From the cell containing the given text, extract its center point as (x, y) coordinate. 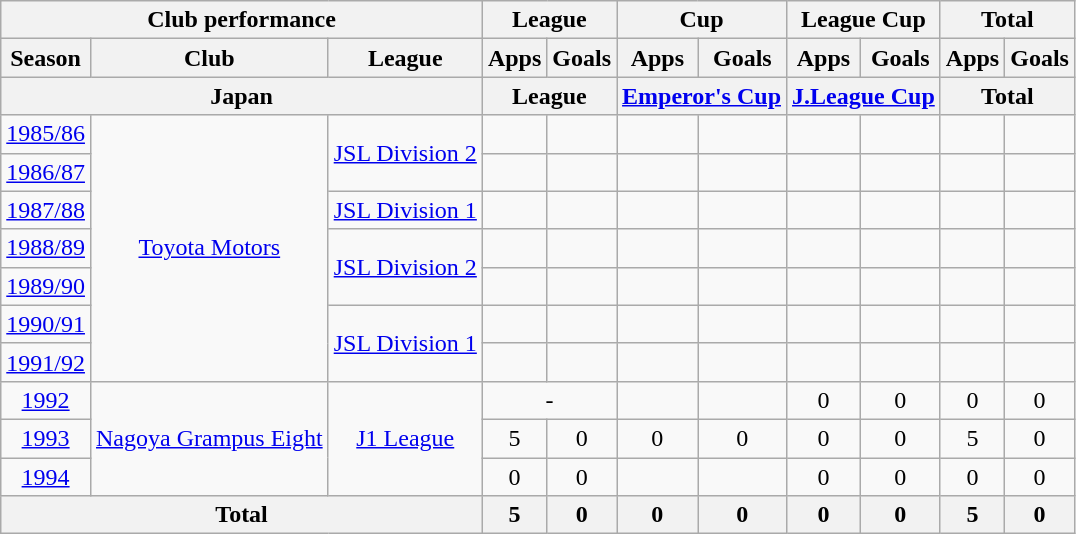
Club (209, 58)
Club performance (242, 20)
1990/91 (46, 324)
- (549, 400)
Cup (702, 20)
1987/88 (46, 210)
Emperor's Cup (702, 96)
1994 (46, 477)
1991/92 (46, 362)
Season (46, 58)
J.League Cup (864, 96)
1985/86 (46, 134)
Japan (242, 96)
1993 (46, 438)
1988/89 (46, 248)
1992 (46, 400)
J1 League (405, 438)
1989/90 (46, 286)
Nagoya Grampus Eight (209, 438)
League Cup (864, 20)
Toyota Motors (209, 248)
1986/87 (46, 172)
